Scan for the cell matching the given text and deliver its (X, Y) coordinate at center. 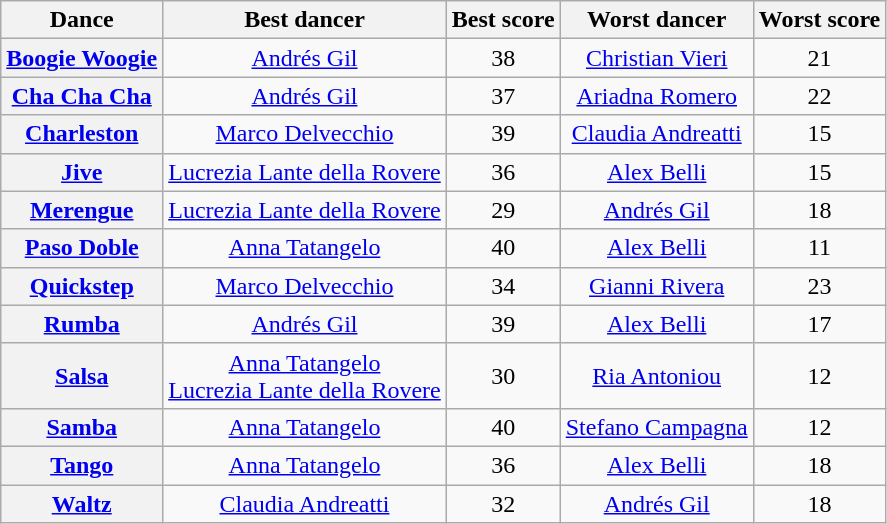
Waltz (82, 503)
23 (820, 286)
22 (820, 96)
Salsa (82, 376)
Christian Vieri (656, 58)
32 (503, 503)
Worst dancer (656, 20)
21 (820, 58)
Cha Cha Cha (82, 96)
Dance (82, 20)
34 (503, 286)
Best score (503, 20)
Tango (82, 465)
Charleston (82, 134)
Merengue (82, 210)
Paso Doble (82, 248)
Best dancer (305, 20)
Samba (82, 427)
Ariadna Romero (656, 96)
Boogie Woogie (82, 58)
37 (503, 96)
Quickstep (82, 286)
17 (820, 324)
Worst score (820, 20)
Ria Antoniou (656, 376)
38 (503, 58)
30 (503, 376)
Rumba (82, 324)
Jive (82, 172)
29 (503, 210)
11 (820, 248)
Gianni Rivera (656, 286)
Stefano Campagna (656, 427)
Anna Tatangelo Lucrezia Lante della Rovere (305, 376)
